Find where the given text appears and provide that cell's center as (x, y) coordinate. 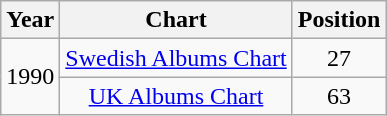
UK Albums Chart (176, 96)
1990 (30, 77)
Year (30, 20)
Position (339, 20)
63 (339, 96)
27 (339, 58)
Chart (176, 20)
Swedish Albums Chart (176, 58)
